Identify which cell holds the provided text, then report its (x, y) central coordinate. 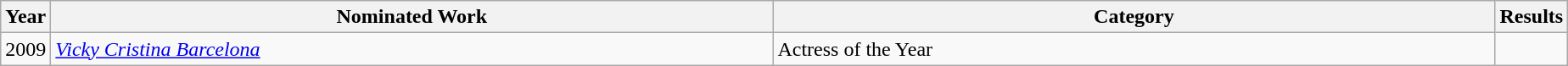
2009 (25, 49)
Results (1532, 17)
Nominated Work (412, 17)
Actress of the Year (1134, 49)
Category (1134, 17)
Year (25, 17)
Vicky Cristina Barcelona (412, 49)
